Provide the (x, y) coordinate of the cell's center where the given text is located.  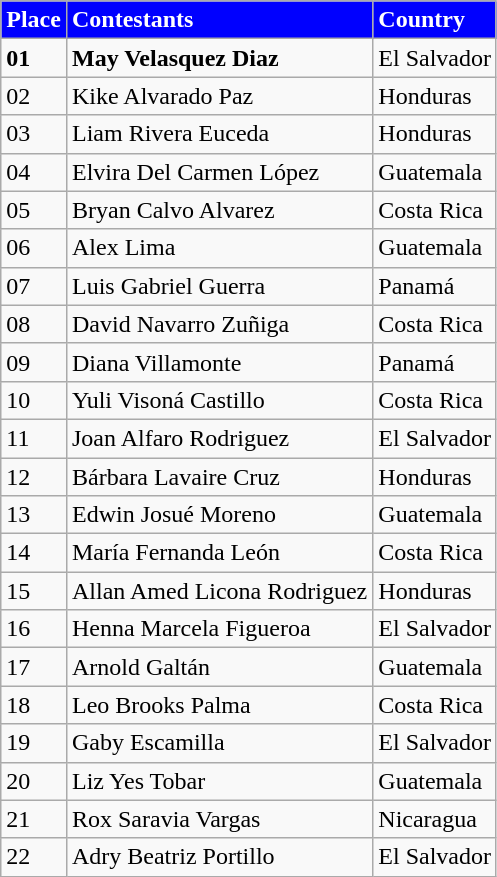
Edwin Josué Moreno (219, 515)
02 (34, 96)
05 (34, 210)
16 (34, 629)
01 (34, 58)
Country (435, 20)
Yuli Visoná Castillo (219, 400)
13 (34, 515)
Bárbara Lavaire Cruz (219, 477)
20 (34, 781)
Elvira Del Carmen López (219, 172)
Rox Saravia Vargas (219, 819)
David Navarro Zuñiga (219, 324)
May Velasquez Diaz (219, 58)
Luis Gabriel Guerra (219, 286)
10 (34, 400)
Alex Lima (219, 248)
11 (34, 438)
12 (34, 477)
Adry Beatriz Portillo (219, 857)
07 (34, 286)
14 (34, 553)
Bryan Calvo Alvarez (219, 210)
19 (34, 743)
María Fernanda León (219, 553)
Nicaragua (435, 819)
18 (34, 705)
Place (34, 20)
Allan Amed Licona Rodriguez (219, 591)
Diana Villamonte (219, 362)
Gaby Escamilla (219, 743)
Leo Brooks Palma (219, 705)
09 (34, 362)
Henna Marcela Figueroa (219, 629)
15 (34, 591)
17 (34, 667)
Contestants (219, 20)
22 (34, 857)
08 (34, 324)
Arnold Galtán (219, 667)
06 (34, 248)
21 (34, 819)
Kike Alvarado Paz (219, 96)
03 (34, 134)
Joan Alfaro Rodriguez (219, 438)
04 (34, 172)
Liam Rivera Euceda (219, 134)
Liz Yes Tobar (219, 781)
